Detect which cell encompasses the target text, then output its [X, Y] center coordinate. 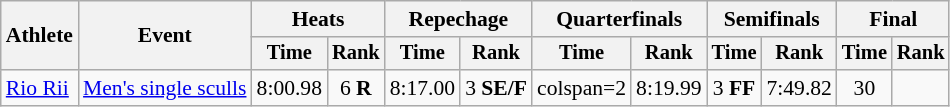
8:00.98 [290, 88]
Athlete [40, 36]
Quarterfinals [620, 19]
Event [165, 36]
Final [893, 19]
8:17.00 [422, 88]
Semifinals [772, 19]
colspan=2 [582, 88]
Rio Rii [40, 88]
Men's single sculls [165, 88]
6 R [356, 88]
30 [864, 88]
3 FF [734, 88]
7:49.82 [798, 88]
Heats [318, 19]
3 SE/F [496, 88]
8:19.99 [668, 88]
Repechage [458, 19]
